Return the (x, y) coordinate for the center point of the cell that contains the specified text.  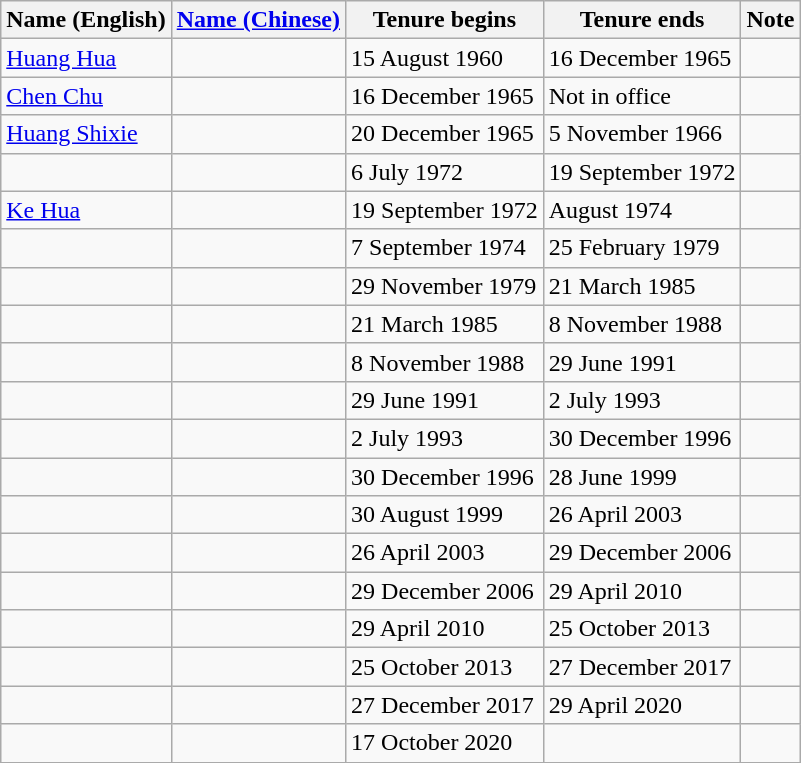
Name (Chinese) (258, 20)
Ke Hua (86, 210)
29 April 2020 (642, 705)
17 October 2020 (445, 743)
15 August 1960 (445, 58)
Huang Shixie (86, 134)
Not in office (642, 96)
7 September 1974 (445, 248)
Name (English) (86, 20)
Tenure begins (445, 20)
28 June 1999 (642, 477)
25 February 1979 (642, 248)
Tenure ends (642, 20)
Note (770, 20)
20 December 1965 (445, 134)
6 July 1972 (445, 172)
Chen Chu (86, 96)
5 November 1966 (642, 134)
29 November 1979 (445, 286)
30 August 1999 (445, 515)
August 1974 (642, 210)
Huang Hua (86, 58)
